Provide the [x, y] coordinate of the cell's center where the given text is located.  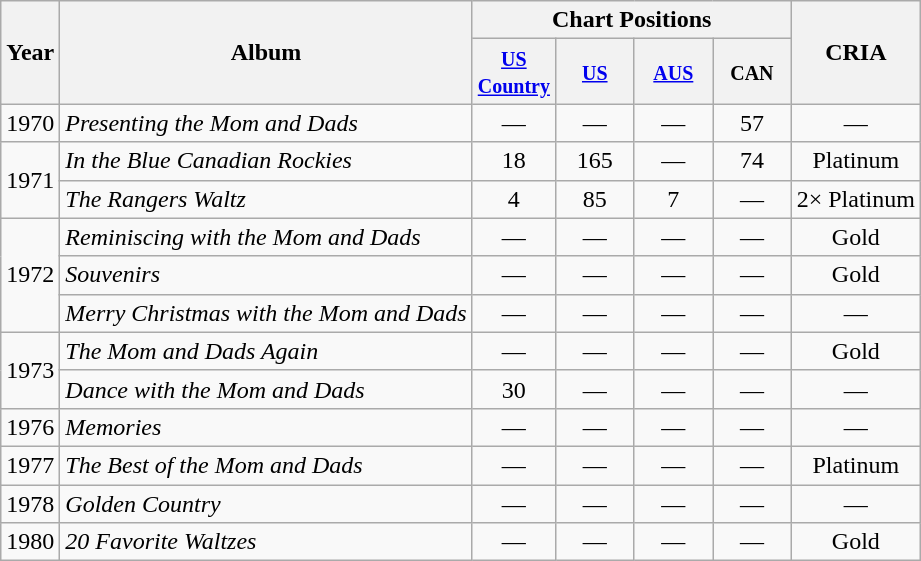
Golden Country [266, 503]
20 Favorite Waltzes [266, 542]
AUS [674, 72]
CAN [752, 72]
1970 [30, 123]
US [594, 72]
Album [266, 52]
The Best of the Mom and Dads [266, 465]
US Country [514, 72]
1972 [30, 275]
CRIA [856, 52]
18 [514, 161]
7 [674, 199]
The Rangers Waltz [266, 199]
1976 [30, 427]
Reminiscing with the Mom and Dads [266, 237]
Memories [266, 427]
165 [594, 161]
1971 [30, 180]
30 [514, 389]
Dance with the Mom and Dads [266, 389]
In the Blue Canadian Rockies [266, 161]
Souvenirs [266, 275]
1973 [30, 370]
The Mom and Dads Again [266, 351]
74 [752, 161]
1978 [30, 503]
Presenting the Mom and Dads [266, 123]
Chart Positions [632, 20]
4 [514, 199]
Year [30, 52]
2× Platinum [856, 199]
1980 [30, 542]
85 [594, 199]
Merry Christmas with the Mom and Dads [266, 313]
57 [752, 123]
1977 [30, 465]
